Find where the given text appears and provide that cell's center as (X, Y) coordinate. 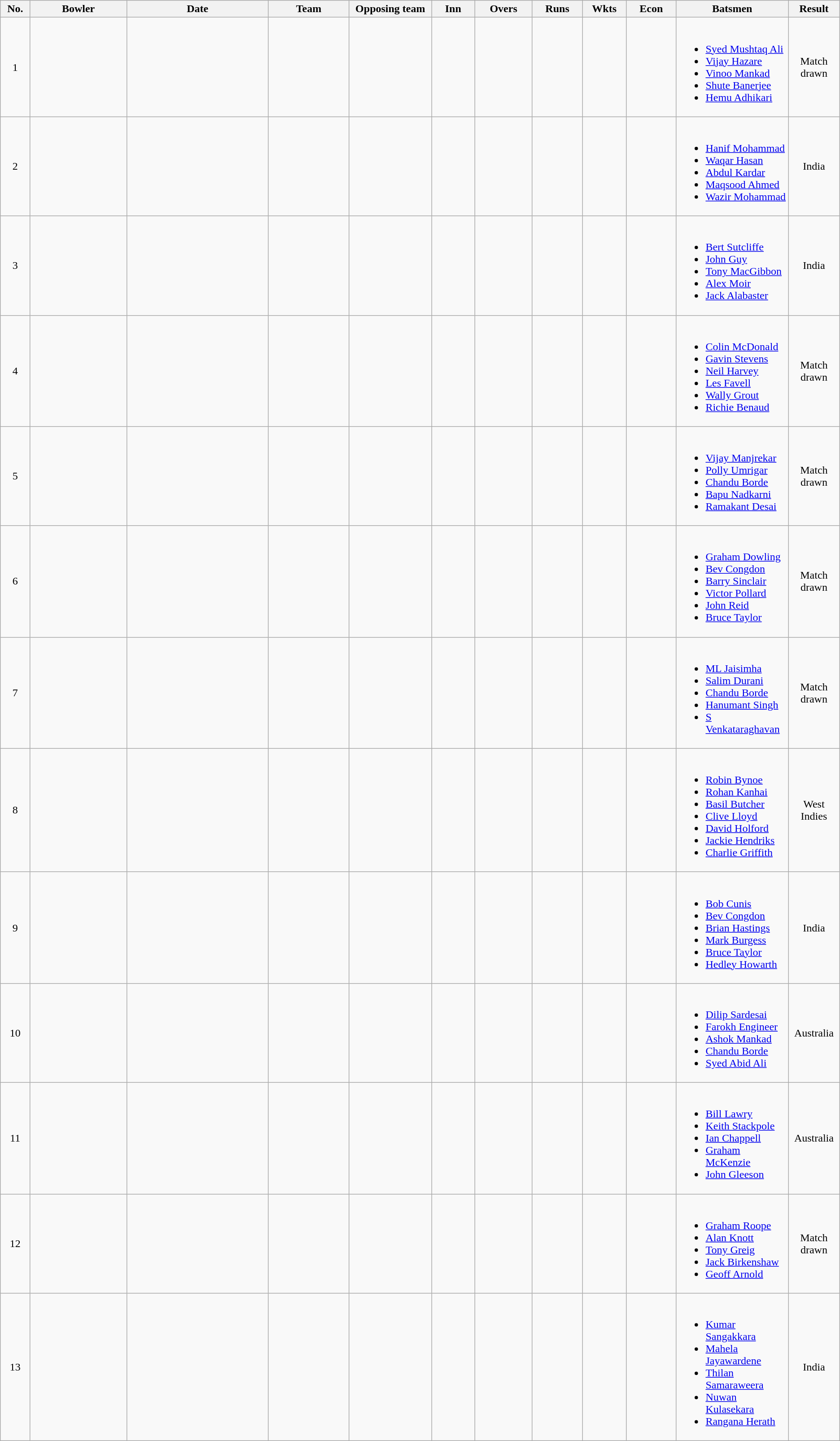
Overs (503, 9)
Syed Mushtaq AliVijay HazareVinoo MankadShute BanerjeeHemu Adhikari (732, 67)
Graham RoopeAlan KnottTony GreigJack BirkenshawGeoff Arnold (732, 1243)
Wkts (604, 9)
12 (15, 1243)
Kumar SangakkaraMahela JayawardeneThilan SamaraweeraNuwan KulasekaraRangana Herath (732, 1367)
Robin BynoeRohan KanhaiBasil ButcherClive LloydDavid HolfordJackie HendriksCharlie Griffith (732, 810)
Econ (652, 9)
2 (15, 166)
Bert SutcliffeJohn GuyTony MacGibbonAlex MoirJack Alabaster (732, 266)
Runs (557, 9)
Bob CunisBev CongdonBrian HastingsMark BurgessBruce TaylorHedley Howarth (732, 927)
Bowler (79, 9)
Dilip SardesaiFarokh EngineerAshok MankadChandu BordeSyed Abid Ali (732, 1032)
Team (309, 9)
1 (15, 67)
ML JaisimhaSalim DuraniChandu BordeHanumant SinghS Venkataraghavan (732, 693)
9 (15, 927)
West Indies (814, 810)
5 (15, 476)
Vijay ManjrekarPolly UmrigarChandu BordeBapu NadkarniRamakant Desai (732, 476)
Graham DowlingBev CongdonBarry SinclairVictor PollardJohn ReidBruce Taylor (732, 581)
4 (15, 371)
3 (15, 266)
7 (15, 693)
13 (15, 1367)
Result (814, 9)
10 (15, 1032)
11 (15, 1138)
Inn (453, 9)
Date (197, 9)
Opposing team (390, 9)
Hanif MohammadWaqar HasanAbdul KardarMaqsood AhmedWazir Mohammad (732, 166)
Batsmen (732, 9)
No. (15, 9)
6 (15, 581)
Bill LawryKeith StackpoleIan ChappellGraham McKenzieJohn Gleeson (732, 1138)
Colin McDonaldGavin StevensNeil HarveyLes FavellWally GroutRichie Benaud (732, 371)
8 (15, 810)
